Identify which cell holds the provided text, then report its (x, y) central coordinate. 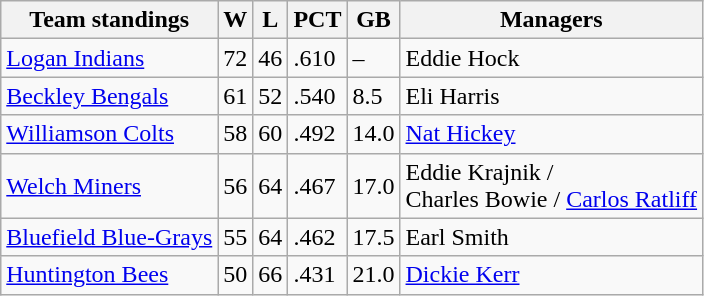
L (270, 20)
21.0 (374, 275)
.610 (318, 58)
Bluefield Blue-Grays (110, 237)
Logan Indians (110, 58)
.492 (318, 134)
17.5 (374, 237)
55 (236, 237)
GB (374, 20)
17.0 (374, 186)
Beckley Bengals (110, 96)
.462 (318, 237)
.431 (318, 275)
Welch Miners (110, 186)
56 (236, 186)
Huntington Bees (110, 275)
8.5 (374, 96)
Eddie Hock (552, 58)
Nat Hickey (552, 134)
– (374, 58)
PCT (318, 20)
52 (270, 96)
.540 (318, 96)
58 (236, 134)
Dickie Kerr (552, 275)
.467 (318, 186)
Team standings (110, 20)
W (236, 20)
72 (236, 58)
Earl Smith (552, 237)
60 (270, 134)
50 (236, 275)
66 (270, 275)
61 (236, 96)
Eddie Krajnik / Charles Bowie / Carlos Ratliff (552, 186)
Eli Harris (552, 96)
14.0 (374, 134)
Williamson Colts (110, 134)
Managers (552, 20)
46 (270, 58)
